From the cell containing the given text, extract its center point as [x, y] coordinate. 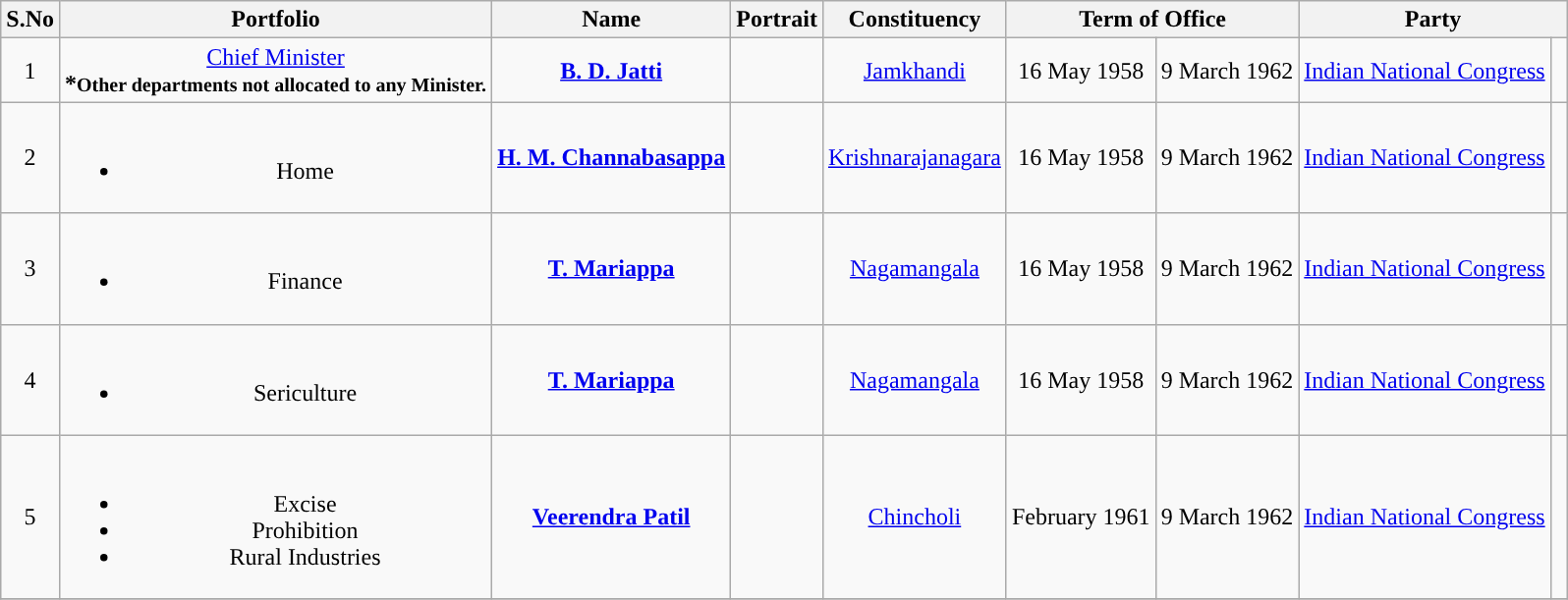
Term of Office [1151, 20]
2 [30, 157]
B. D. Jatti [611, 71]
Chief Minister*Other departments not allocated to any Minister. [275, 71]
Portfolio [275, 20]
February 1961 [1081, 517]
Chincholi [914, 517]
1 [30, 71]
Krishnarajanagara [914, 157]
4 [30, 379]
3 [30, 269]
ExciseProhibitionRural Industries [275, 517]
Sericulture [275, 379]
Finance [275, 269]
5 [30, 517]
Jamkhandi [914, 71]
Party [1432, 20]
Portrait [777, 20]
S.No [30, 20]
Name [611, 20]
Home [275, 157]
H. M. Channabasappa [611, 157]
Constituency [914, 20]
Veerendra Patil [611, 517]
